Locate the cell with the specified text and output its [X, Y] center coordinate. 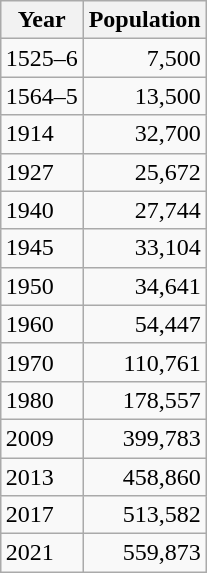
458,860 [144, 477]
2017 [42, 515]
34,641 [144, 286]
513,582 [144, 515]
2013 [42, 477]
54,447 [144, 324]
32,700 [144, 134]
1525–6 [42, 58]
559,873 [144, 553]
2021 [42, 553]
1960 [42, 324]
33,104 [144, 248]
178,557 [144, 400]
1945 [42, 248]
1940 [42, 210]
110,761 [144, 362]
27,744 [144, 210]
399,783 [144, 438]
7,500 [144, 58]
25,672 [144, 172]
1914 [42, 134]
13,500 [144, 96]
1980 [42, 400]
1564–5 [42, 96]
1970 [42, 362]
2009 [42, 438]
1927 [42, 172]
Year [42, 20]
1950 [42, 286]
Population [144, 20]
